Scan for the cell matching the given text and deliver its [x, y] coordinate at center. 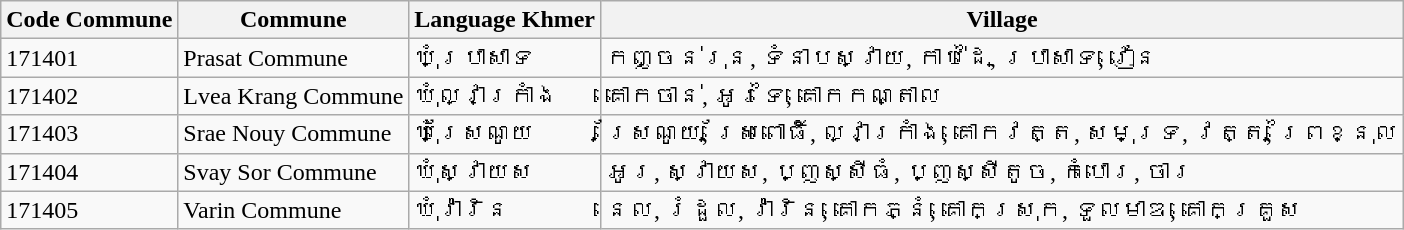
171402 [90, 96]
អូរ, ស្វាយស, ប្ញស្សីធំ, ប្ញស្សីតូច, កំបោរ, ចារ [1002, 172]
171404 [90, 172]
នេល, រំដួល, វ៉ារិន, គោកភ្នំ, គោកស្រុក, ទួលមាឌ, គោកគ្រួស [1002, 210]
កញ្ចន់រុន, ទំនាបស្វាយ, កាប់ដៃ, ប្រាសាទ, វៀន [1002, 58]
Srae Nouy Commune [294, 134]
171401 [90, 58]
171403 [90, 134]
171405 [90, 210]
ឃុំល្វាក្រាំង [505, 96]
ឃុំស្រែណូយ [505, 134]
ឃុំប្រាសាទ [505, 58]
Village [1002, 20]
គោកចាន់, អូរទៃ, គោកកណ្តាល [1002, 96]
Svay Sor Commune [294, 172]
Varin Commune [294, 210]
Prasat Commune [294, 58]
ស្រែណូយ, ស្រែពោធិ៍, ល្វាក្រាំង, គោកវត្ត, សមុទ្រ, វត្ត, ព្រៃខ្នុល [1002, 134]
ឃុំវ៉ារិន [505, 210]
Language Khmer [505, 20]
Commune [294, 20]
ឃុំស្វាយស [505, 172]
Lvea Krang Commune [294, 96]
Code Commune [90, 20]
